Return (X, Y) of the center of cell containing provided text 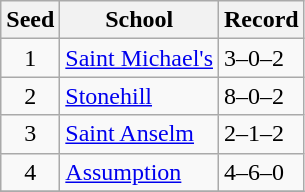
4–6–0 (262, 172)
Record (262, 20)
Saint Anselm (140, 134)
Saint Michael's (140, 58)
3–0–2 (262, 58)
4 (30, 172)
Assumption (140, 172)
1 (30, 58)
School (140, 20)
2 (30, 96)
Stonehill (140, 96)
3 (30, 134)
8–0–2 (262, 96)
2–1–2 (262, 134)
Seed (30, 20)
